Pinpoint the cell where the given text exists, returning its (X, Y) midpoint coordinate. 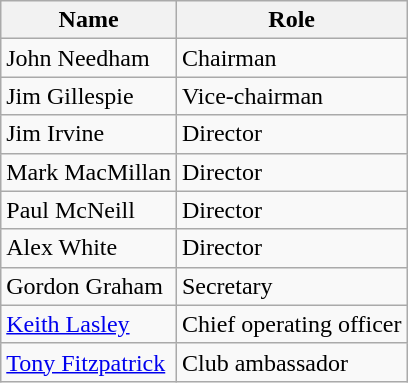
Chairman (292, 58)
John Needham (89, 58)
Jim Irvine (89, 134)
Gordon Graham (89, 286)
Vice-chairman (292, 96)
Secretary (292, 286)
Role (292, 20)
Alex White (89, 248)
Tony Fitzpatrick (89, 362)
Name (89, 20)
Jim Gillespie (89, 96)
Paul McNeill (89, 210)
Club ambassador (292, 362)
Keith Lasley (89, 324)
Chief operating officer (292, 324)
Mark MacMillan (89, 172)
